Provide the (x, y) coordinate of the cell's center where the given text is located.  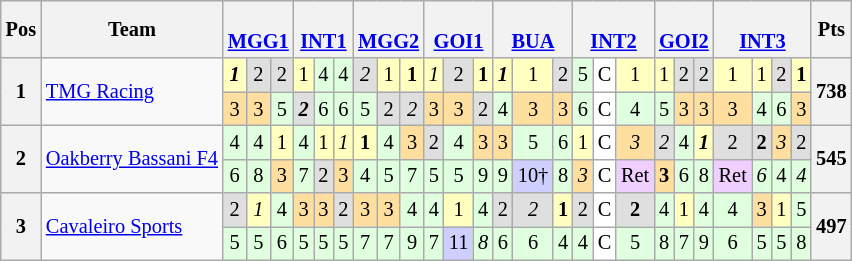
INT2 (614, 29)
INT3 (763, 29)
Pts (831, 29)
Oakberry Bassani F4 (132, 158)
MGG2 (388, 29)
545 (831, 158)
GOI2 (684, 29)
Pos (21, 29)
497 (831, 226)
GOI1 (458, 29)
BUA (533, 29)
TMG Racing (132, 92)
Team (132, 29)
MGG1 (258, 29)
INT1 (324, 29)
11 (458, 243)
10† (533, 176)
738 (831, 92)
Cavaleiro Sports (132, 226)
